Detect which cell encompasses the target text, then output its (x, y) center coordinate. 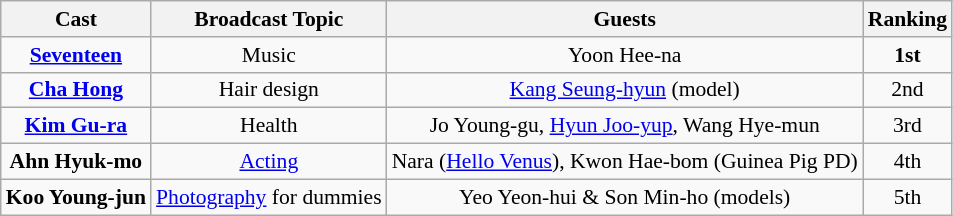
Kim Gu-ra (76, 126)
Guests (625, 19)
4th (908, 162)
Acting (269, 162)
Jo Young-gu, Hyun Joo-yup, Wang Hye-mun (625, 126)
Music (269, 55)
Nara (Hello Venus), Kwon Hae-bom (Guinea Pig PD) (625, 162)
2nd (908, 90)
Ahn Hyuk-mo (76, 162)
Kang Seung-hyun (model) (625, 90)
Seventeen (76, 55)
Photography for dummies (269, 197)
Hair design (269, 90)
Ranking (908, 19)
Health (269, 126)
Broadcast Topic (269, 19)
Cha Hong (76, 90)
Yeo Yeon-hui & Son Min-ho (models) (625, 197)
3rd (908, 126)
Cast (76, 19)
Koo Young-jun (76, 197)
5th (908, 197)
1st (908, 55)
Yoon Hee-na (625, 55)
